Return the [X, Y] coordinate for the center point of the cell that contains the specified text.  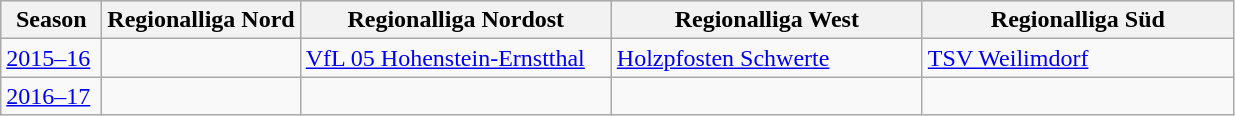
2016–17 [52, 96]
TSV Weilimdorf [1078, 58]
VfL 05 Hohenstein-Ernstthal [456, 58]
Regionalliga Süd [1078, 20]
2015–16 [52, 58]
Regionalliga Nordost [456, 20]
Regionalliga West [766, 20]
Holzpfosten Schwerte [766, 58]
Season [52, 20]
Regionalliga Nord [201, 20]
